From the cell containing the given text, extract its center point as [X, Y] coordinate. 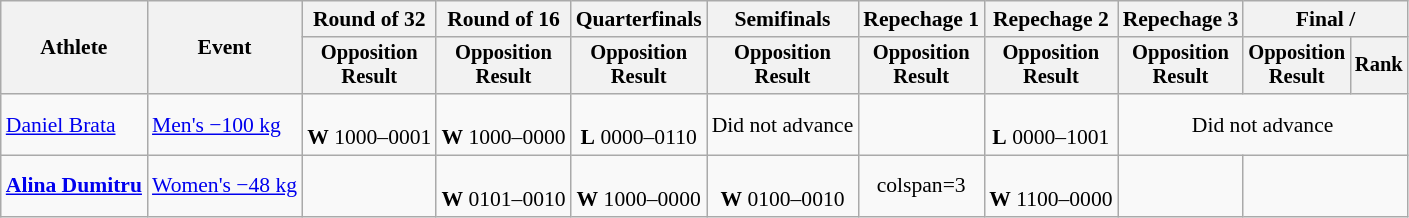
L 0000–1001 [1050, 124]
L 0000–0110 [639, 124]
Women's −48 kg [224, 186]
Quarterfinals [639, 19]
colspan=3 [921, 186]
Repechage 1 [921, 19]
W 1000–0001 [369, 124]
Round of 32 [369, 19]
Repechage 3 [1181, 19]
Rank [1379, 66]
W 0101–0010 [503, 186]
Repechage 2 [1050, 19]
Athlete [74, 48]
W 1100–0000 [1050, 186]
Alina Dumitru [74, 186]
W 0100–0010 [783, 186]
Final / [1325, 19]
Men's −100 kg [224, 124]
Semifinals [783, 19]
Round of 16 [503, 19]
Event [224, 48]
Daniel Brata [74, 124]
